Search for the cell housing the specified text and yield its [x, y] center coordinate. 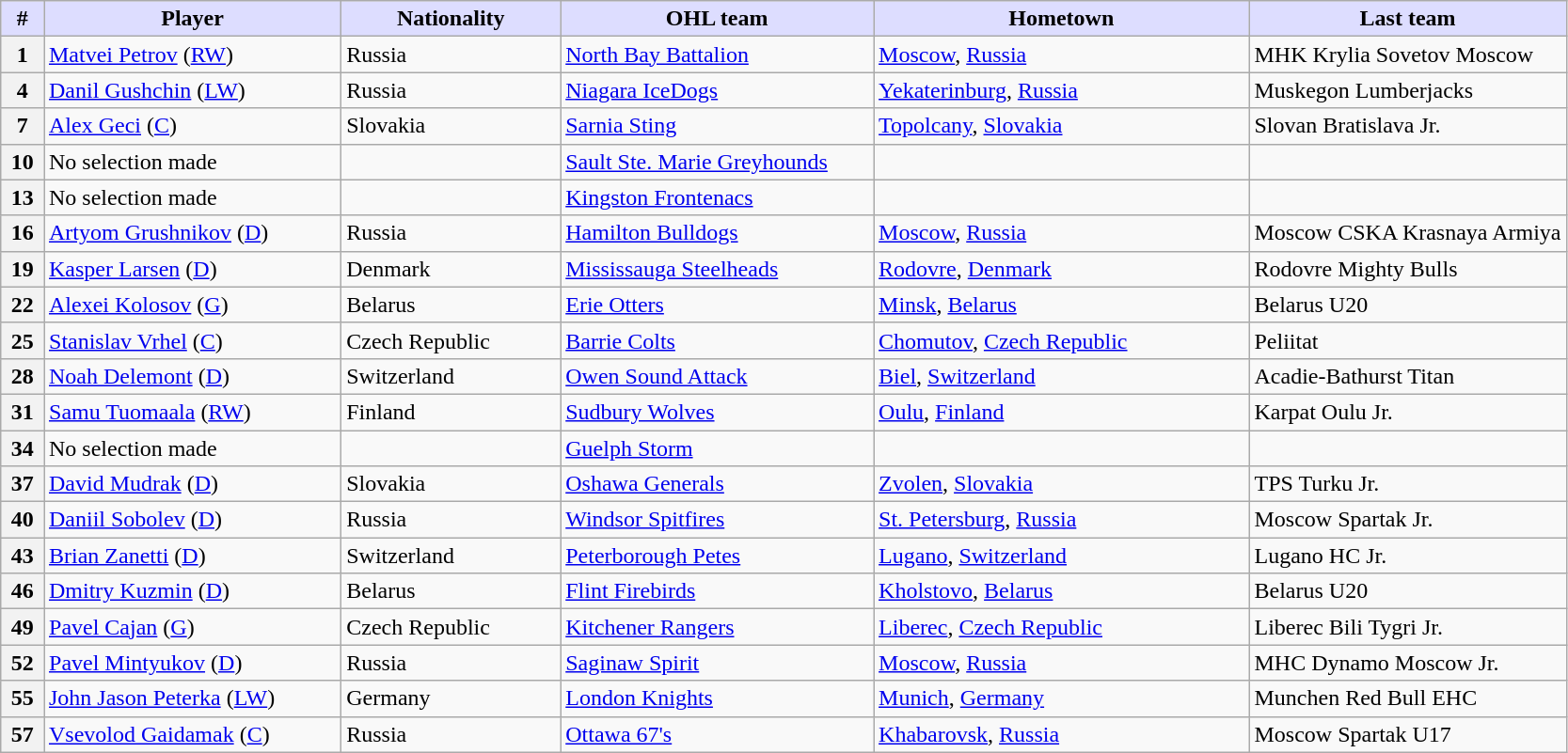
Sudbury Wolves [717, 412]
Samu Tuomaala (RW) [192, 412]
Vsevolod Gaidamak (C) [192, 734]
Germany [451, 698]
55 [23, 698]
Ottawa 67's [717, 734]
Munich, Germany [1061, 698]
Flint Firebirds [717, 591]
OHL team [717, 19]
Muskegon Lumberjacks [1407, 90]
Munchen Red Bull EHC [1407, 698]
Noah Delemont (D) [192, 376]
Khabarovsk, Russia [1061, 734]
Moscow Spartak Jr. [1407, 520]
Last team [1407, 19]
19 [23, 269]
Nationality [451, 19]
Niagara IceDogs [717, 90]
Lugano HC Jr. [1407, 556]
Topolcany, Slovakia [1061, 126]
Acadie-Bathurst Titan [1407, 376]
10 [23, 162]
Pavel Mintyukov (D) [192, 663]
Lugano, Switzerland [1061, 556]
16 [23, 233]
# [23, 19]
Biel, Switzerland [1061, 376]
Saginaw Spirit [717, 663]
Finland [451, 412]
4 [23, 90]
Zvolen, Slovakia [1061, 484]
Hometown [1061, 19]
Moscow CSKA Krasnaya Armiya [1407, 233]
Sarnia Sting [717, 126]
Kholstovo, Belarus [1061, 591]
Brian Zanetti (D) [192, 556]
Liberec Bili Tygri Jr. [1407, 627]
49 [23, 627]
Slovan Bratislava Jr. [1407, 126]
22 [23, 305]
Kasper Larsen (D) [192, 269]
Dmitry Kuzmin (D) [192, 591]
31 [23, 412]
Artyom Grushnikov (D) [192, 233]
Liberec, Czech Republic [1061, 627]
1 [23, 55]
Hamilton Bulldogs [717, 233]
Denmark [451, 269]
7 [23, 126]
Danil Gushchin (LW) [192, 90]
Owen Sound Attack [717, 376]
46 [23, 591]
Peterborough Petes [717, 556]
John Jason Peterka (LW) [192, 698]
Pavel Cajan (G) [192, 627]
Kingston Frontenacs [717, 197]
Daniil Sobolev (D) [192, 520]
Kitchener Rangers [717, 627]
Peliitat [1407, 340]
St. Petersburg, Russia [1061, 520]
Karpat Oulu Jr. [1407, 412]
Barrie Colts [717, 340]
Minsk, Belarus [1061, 305]
52 [23, 663]
North Bay Battalion [717, 55]
Oshawa Generals [717, 484]
Oulu, Finland [1061, 412]
13 [23, 197]
Rodovre, Denmark [1061, 269]
Mississauga Steelheads [717, 269]
34 [23, 448]
Yekaterinburg, Russia [1061, 90]
Guelph Storm [717, 448]
Erie Otters [717, 305]
Sault Ste. Marie Greyhounds [717, 162]
37 [23, 484]
Alexei Kolosov (G) [192, 305]
MHC Dynamo Moscow Jr. [1407, 663]
Player [192, 19]
25 [23, 340]
57 [23, 734]
40 [23, 520]
Stanislav Vrhel (C) [192, 340]
Matvei Petrov (RW) [192, 55]
Windsor Spitfires [717, 520]
Rodovre Mighty Bulls [1407, 269]
43 [23, 556]
Alex Geci (C) [192, 126]
Chomutov, Czech Republic [1061, 340]
Moscow Spartak U17 [1407, 734]
MHK Krylia Sovetov Moscow [1407, 55]
David Mudrak (D) [192, 484]
TPS Turku Jr. [1407, 484]
London Knights [717, 698]
28 [23, 376]
